Identify which cell holds the provided text, then report its (X, Y) central coordinate. 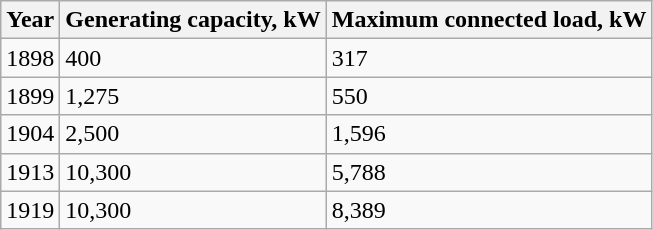
317 (489, 58)
1919 (30, 210)
1899 (30, 96)
Maximum connected load, kW (489, 20)
8,389 (489, 210)
1898 (30, 58)
400 (193, 58)
550 (489, 96)
1904 (30, 134)
5,788 (489, 172)
Generating capacity, kW (193, 20)
1913 (30, 172)
1,596 (489, 134)
2,500 (193, 134)
Year (30, 20)
1,275 (193, 96)
